For the text-containing cell, return its midpoint in [x, y] coordinate format. 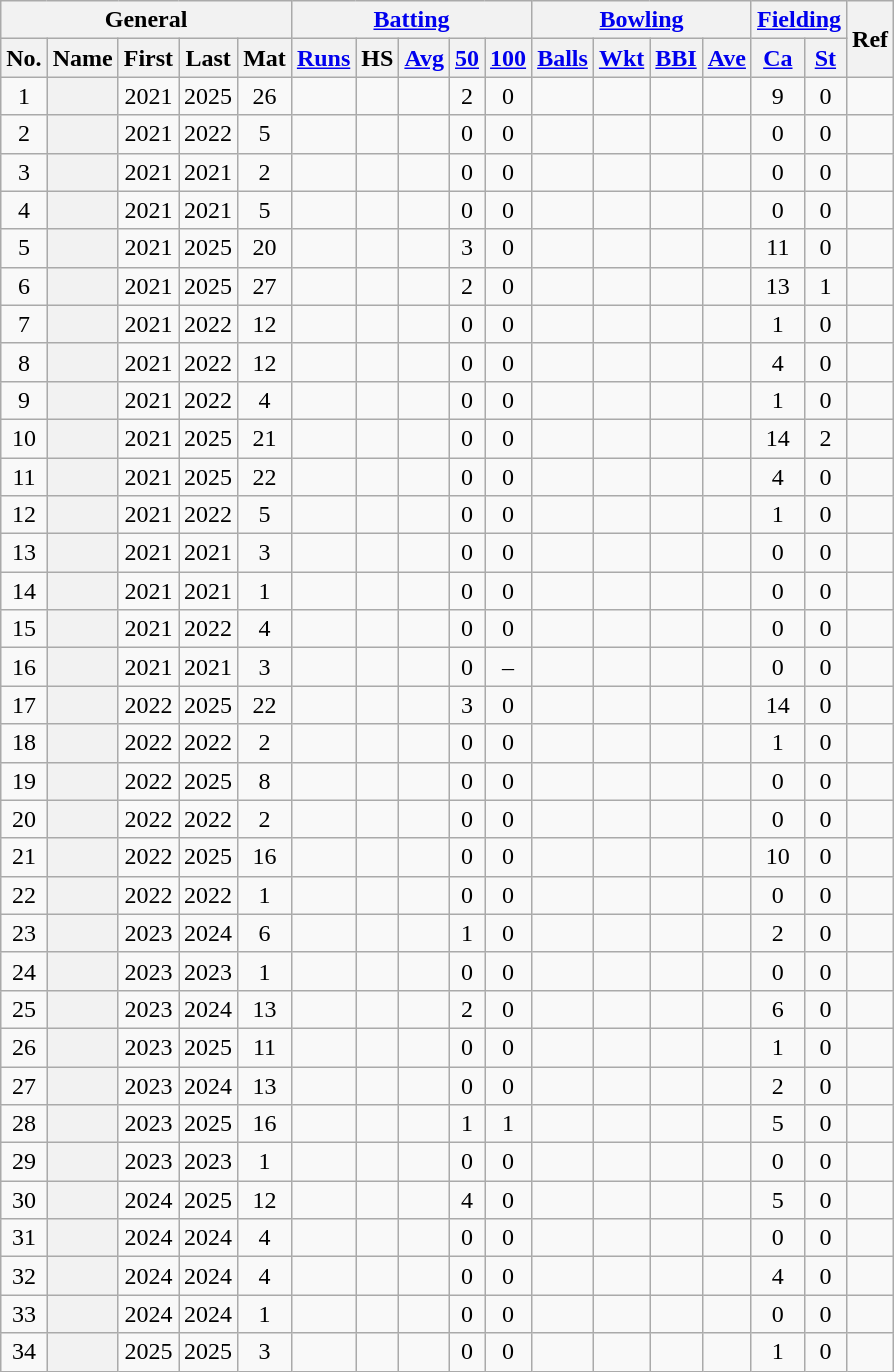
31 [24, 1238]
Ave [726, 58]
BBI [676, 58]
No. [24, 58]
Wkt [621, 58]
25 [24, 1009]
50 [466, 58]
7 [24, 324]
Avg [424, 58]
19 [24, 781]
Ca [778, 58]
28 [24, 1124]
23 [24, 933]
General [146, 20]
Bowling [642, 20]
Runs [323, 58]
First [148, 58]
30 [24, 1200]
29 [24, 1162]
Mat [265, 58]
Batting [411, 20]
17 [24, 705]
100 [508, 58]
Ref [870, 39]
Last [208, 58]
St [825, 58]
32 [24, 1276]
18 [24, 743]
34 [24, 1352]
HS [378, 58]
– [508, 667]
Balls [563, 58]
Fielding [798, 20]
24 [24, 971]
Name [82, 58]
15 [24, 629]
33 [24, 1314]
